Return the (x, y) coordinate for the center point of the cell that contains the specified text.  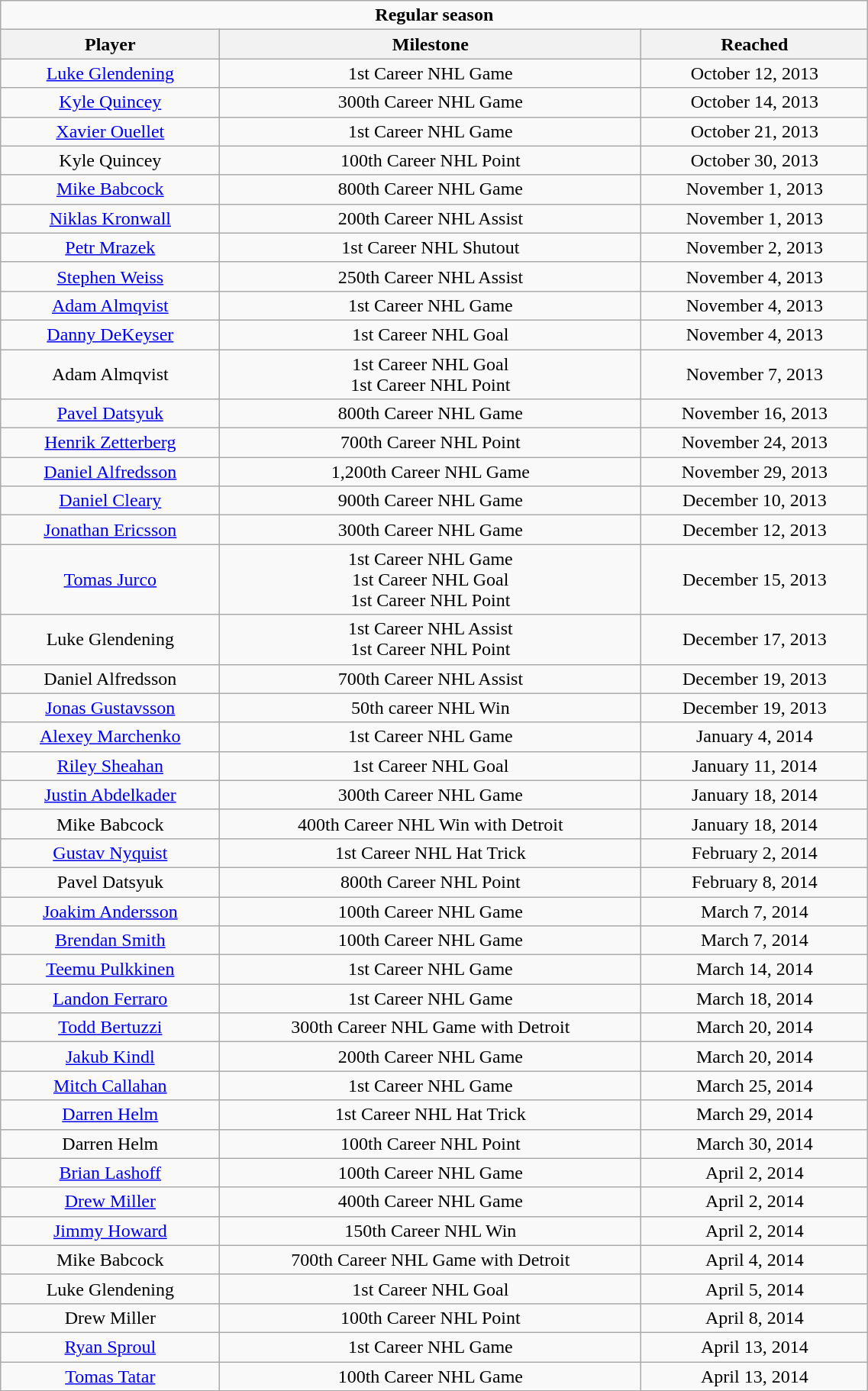
Joakim Andersson (110, 911)
January 4, 2014 (754, 737)
January 11, 2014 (754, 766)
April 8, 2014 (754, 1318)
700th Career NHL Point (431, 443)
November 7, 2013 (754, 374)
October 30, 2013 (754, 160)
Regular season (434, 15)
October 12, 2013 (754, 73)
50th career NHL Win (431, 708)
200th Career NHL Game (431, 1057)
Jakub Kindl (110, 1057)
Todd Bertuzzi (110, 1028)
March 29, 2014 (754, 1115)
1,200th Career NHL Game (431, 472)
200th Career NHL Assist (431, 218)
February 2, 2014 (754, 853)
Xavier Ouellet (110, 131)
Tomas Jurco (110, 579)
300th Career NHL Game with Detroit (431, 1028)
Milestone (431, 44)
Teemu Pulkkinen (110, 970)
1st Career NHL Assist1st Career NHL Point (431, 640)
March 25, 2014 (754, 1086)
Jonas Gustavsson (110, 708)
November 2, 2013 (754, 247)
Brendan Smith (110, 941)
250th Career NHL Assist (431, 276)
1st Career NHL Shutout (431, 247)
October 21, 2013 (754, 131)
November 16, 2013 (754, 414)
Reached (754, 44)
1st Career NHL Goal1st Career NHL Point (431, 374)
1st Career NHL Game1st Career NHL Goal1st Career NHL Point (431, 579)
900th Career NHL Game (431, 501)
Justin Abdelkader (110, 795)
Jonathan Ericsson (110, 530)
Henrik Zetterberg (110, 443)
February 8, 2014 (754, 882)
November 24, 2013 (754, 443)
Tomas Tatar (110, 1376)
Riley Sheahan (110, 766)
December 17, 2013 (754, 640)
Alexey Marchenko (110, 737)
Daniel Cleary (110, 501)
Danny DeKeyser (110, 334)
March 30, 2014 (754, 1144)
Mitch Callahan (110, 1086)
400th Career NHL Game (431, 1202)
Landon Ferraro (110, 999)
700th Career NHL Game with Detroit (431, 1260)
March 18, 2014 (754, 999)
November 29, 2013 (754, 472)
Gustav Nyquist (110, 853)
800th Career NHL Point (431, 882)
December 15, 2013 (754, 579)
April 5, 2014 (754, 1289)
Brian Lashoff (110, 1173)
Ryan Sproul (110, 1347)
Jimmy Howard (110, 1231)
Player (110, 44)
April 4, 2014 (754, 1260)
150th Career NHL Win (431, 1231)
Stephen Weiss (110, 276)
March 14, 2014 (754, 970)
400th Career NHL Win with Detroit (431, 824)
700th Career NHL Assist (431, 679)
December 12, 2013 (754, 530)
October 14, 2013 (754, 102)
Petr Mrazek (110, 247)
December 10, 2013 (754, 501)
Niklas Kronwall (110, 218)
